From the cell containing the given text, extract its center point as [X, Y] coordinate. 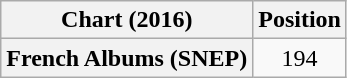
194 [300, 58]
Position [300, 20]
French Albums (SNEP) [127, 58]
Chart (2016) [127, 20]
